From the cell containing the given text, extract its center point as (x, y) coordinate. 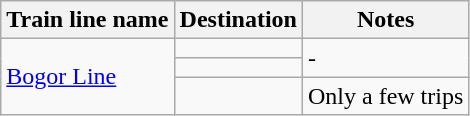
Bogor Line (88, 77)
Destination (238, 20)
- (385, 58)
Notes (385, 20)
Train line name (88, 20)
Only a few trips (385, 96)
